For the text-containing cell, return its midpoint in [x, y] coordinate format. 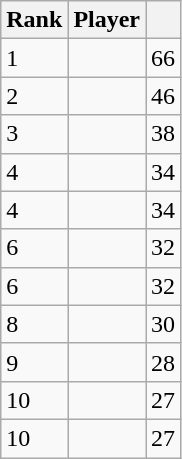
28 [164, 362]
1 [34, 58]
Player [107, 20]
2 [34, 96]
66 [164, 58]
38 [164, 134]
8 [34, 324]
Rank [34, 20]
9 [34, 362]
30 [164, 324]
3 [34, 134]
46 [164, 96]
